Scan for the cell matching the given text and deliver its [X, Y] coordinate at center. 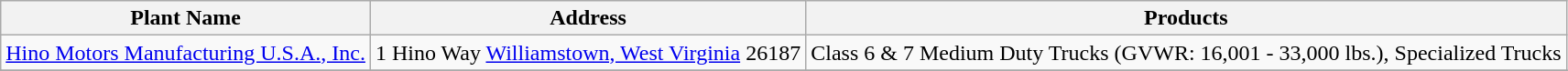
1 Hino Way Williamstown, West Virginia 26187 [588, 53]
Plant Name [186, 18]
Address [588, 18]
Hino Motors Manufacturing U.S.A., Inc. [186, 53]
Class 6 & 7 Medium Duty Trucks (GVWR: 16,001 - 33,000 lbs.), Specialized Trucks [1186, 53]
Products [1186, 18]
